Extract the (X, Y) coordinate from the center of the cell holding the provided text.  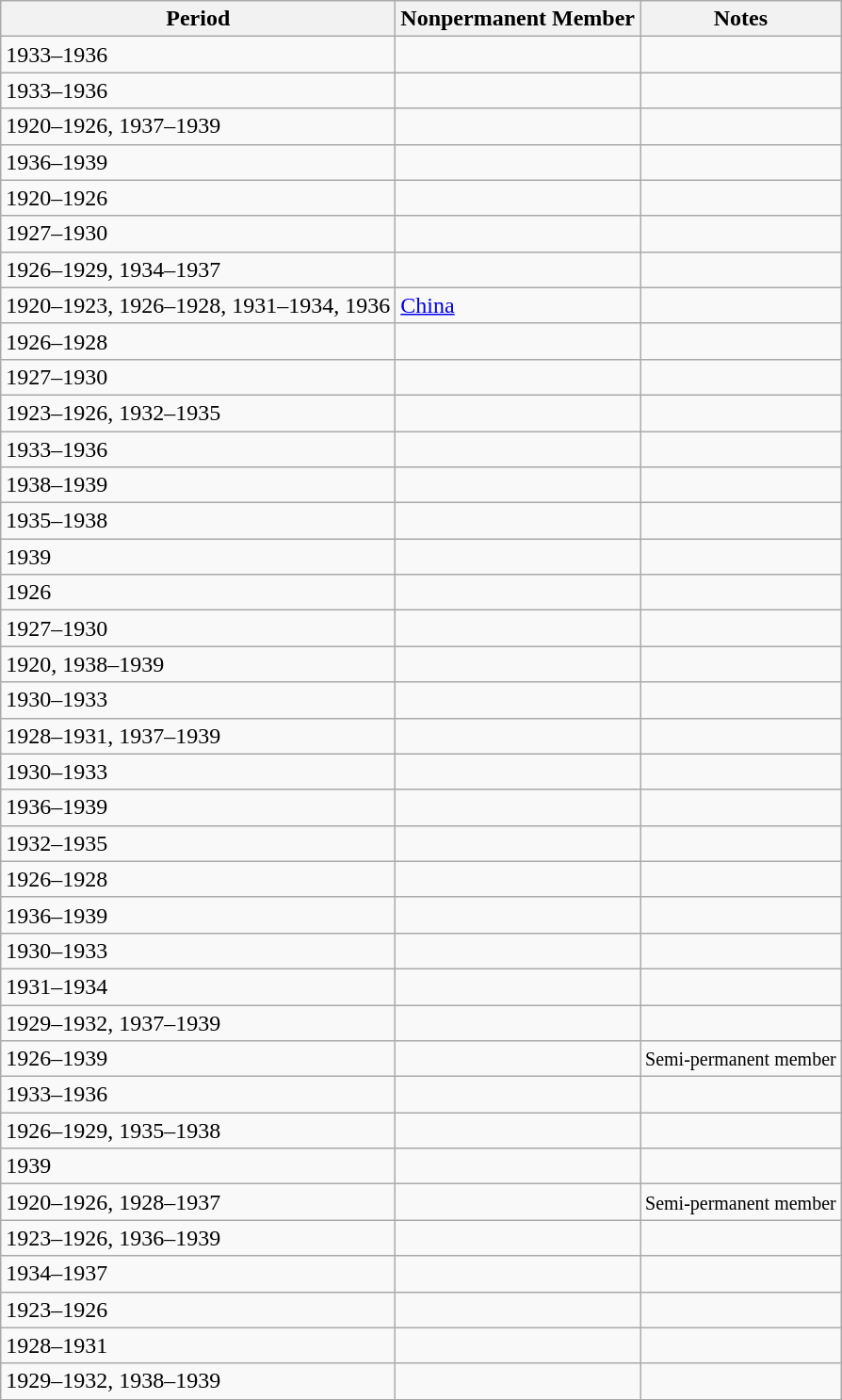
1931–1934 (198, 986)
1928–1931 (198, 1345)
1926 (198, 593)
China (518, 305)
1928–1931, 1937–1939 (198, 736)
1935–1938 (198, 521)
1926–1929, 1934–1937 (198, 269)
1938–1939 (198, 485)
1932–1935 (198, 843)
1923–1926, 1932–1935 (198, 413)
1920–1926, 1937–1939 (198, 126)
1920–1926, 1928–1937 (198, 1202)
1926–1939 (198, 1059)
Period (198, 19)
1934–1937 (198, 1274)
1929–1932, 1938–1939 (198, 1381)
1923–1926, 1936–1939 (198, 1238)
1923–1926 (198, 1310)
Nonpermanent Member (518, 19)
1920–1923, 1926–1928, 1931–1934, 1936 (198, 305)
1920, 1938–1939 (198, 664)
1929–1932, 1937–1939 (198, 1022)
Notes (741, 19)
1926–1929, 1935–1938 (198, 1131)
1920–1926 (198, 198)
